Provide the (x, y) coordinate of the cell's center where the given text is located.  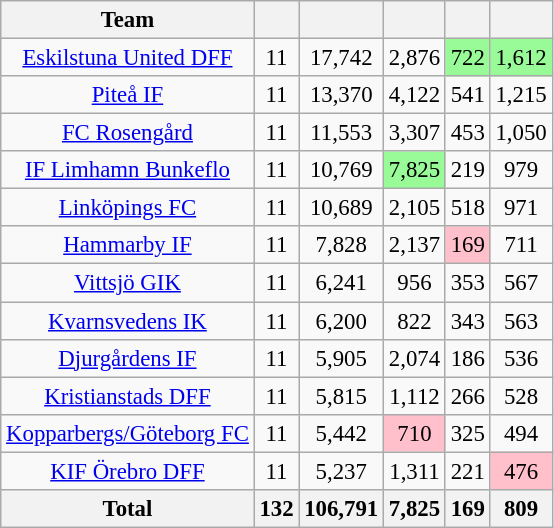
2,105 (415, 208)
10,769 (342, 170)
219 (468, 170)
Djurgårdens IF (128, 358)
3,307 (415, 133)
Kopparbergs/Göteborg FC (128, 433)
971 (521, 208)
5,237 (342, 471)
Eskilstuna United DFF (128, 58)
186 (468, 358)
13,370 (342, 95)
711 (521, 245)
7,828 (342, 245)
822 (415, 321)
536 (521, 358)
FC Rosengård (128, 133)
6,200 (342, 321)
Kvarnsvedens IK (128, 321)
494 (521, 433)
518 (468, 208)
353 (468, 283)
528 (521, 396)
221 (468, 471)
132 (276, 509)
Piteå IF (128, 95)
17,742 (342, 58)
1,311 (415, 471)
5,905 (342, 358)
722 (468, 58)
563 (521, 321)
979 (521, 170)
10,689 (342, 208)
Total (128, 509)
Vittsjö GIK (128, 283)
710 (415, 433)
2,074 (415, 358)
IF Limhamn Bunkeflo (128, 170)
6,241 (342, 283)
5,815 (342, 396)
476 (521, 471)
Hammarby IF (128, 245)
809 (521, 509)
1,215 (521, 95)
Linköpings FC (128, 208)
567 (521, 283)
5,442 (342, 433)
Team (128, 20)
106,791 (342, 509)
11,553 (342, 133)
343 (468, 321)
453 (468, 133)
4,122 (415, 95)
1,612 (521, 58)
1,112 (415, 396)
541 (468, 95)
266 (468, 396)
KIF Örebro DFF (128, 471)
956 (415, 283)
2,137 (415, 245)
1,050 (521, 133)
2,876 (415, 58)
325 (468, 433)
Kristianstads DFF (128, 396)
